Pinpoint the cell where the given text exists, returning its [x, y] midpoint coordinate. 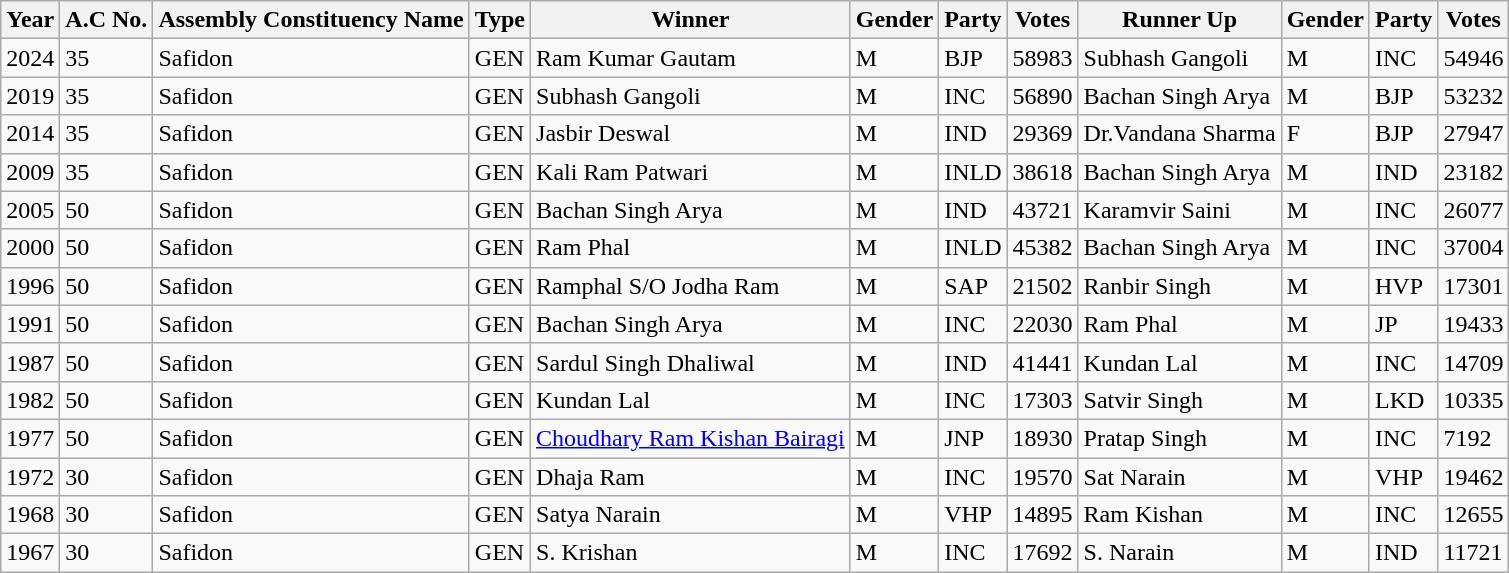
JP [1403, 324]
41441 [1042, 362]
Runner Up [1180, 20]
1968 [30, 515]
JNP [973, 438]
1967 [30, 553]
Year [30, 20]
2005 [30, 210]
F [1325, 134]
2014 [30, 134]
26077 [1474, 210]
2000 [30, 248]
58983 [1042, 58]
2019 [30, 96]
1972 [30, 477]
43721 [1042, 210]
Satvir Singh [1180, 400]
HVP [1403, 286]
Dr.Vandana Sharma [1180, 134]
Jasbir Deswal [691, 134]
2024 [30, 58]
Winner [691, 20]
S. Narain [1180, 553]
27947 [1474, 134]
23182 [1474, 172]
19462 [1474, 477]
Assembly Constituency Name [311, 20]
21502 [1042, 286]
11721 [1474, 553]
Sardul Singh Dhaliwal [691, 362]
53232 [1474, 96]
56890 [1042, 96]
7192 [1474, 438]
LKD [1403, 400]
Ramphal S/O Jodha Ram [691, 286]
10335 [1474, 400]
12655 [1474, 515]
14895 [1042, 515]
1977 [30, 438]
Dhaja Ram [691, 477]
38618 [1042, 172]
Choudhary Ram Kishan Bairagi [691, 438]
A.C No. [106, 20]
1991 [30, 324]
Sat Narain [1180, 477]
54946 [1474, 58]
Satya Narain [691, 515]
Karamvir Saini [1180, 210]
Kali Ram Patwari [691, 172]
Pratap Singh [1180, 438]
17692 [1042, 553]
19570 [1042, 477]
SAP [973, 286]
Type [500, 20]
45382 [1042, 248]
Ram Kumar Gautam [691, 58]
1996 [30, 286]
14709 [1474, 362]
Ranbir Singh [1180, 286]
Ram Kishan [1180, 515]
19433 [1474, 324]
17303 [1042, 400]
29369 [1042, 134]
2009 [30, 172]
1987 [30, 362]
17301 [1474, 286]
S. Krishan [691, 553]
18930 [1042, 438]
1982 [30, 400]
22030 [1042, 324]
37004 [1474, 248]
